Identify which cell holds the provided text, then report its [X, Y] central coordinate. 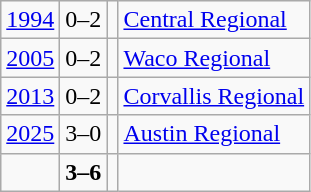
1994 [30, 20]
2005 [30, 58]
Austin Regional [214, 134]
Central Regional [214, 20]
Corvallis Regional [214, 96]
2013 [30, 96]
2025 [30, 134]
3–6 [84, 172]
Waco Regional [214, 58]
3–0 [84, 134]
